Determine the [x, y] coordinate at the center of the cell enclosing the given text.  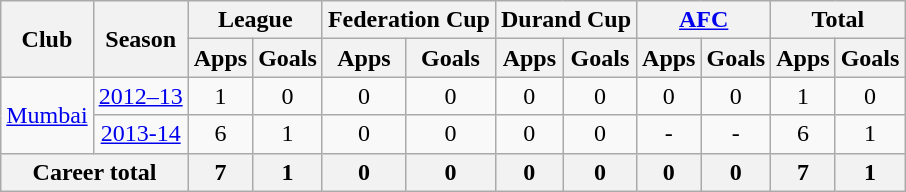
Season [140, 39]
Mumbai [47, 115]
AFC [704, 20]
Durand Cup [566, 20]
Federation Cup [408, 20]
Total [838, 20]
League [255, 20]
2012–13 [140, 96]
Club [47, 39]
Career total [94, 172]
2013-14 [140, 134]
